Detect which cell encompasses the target text, then output its [x, y] center coordinate. 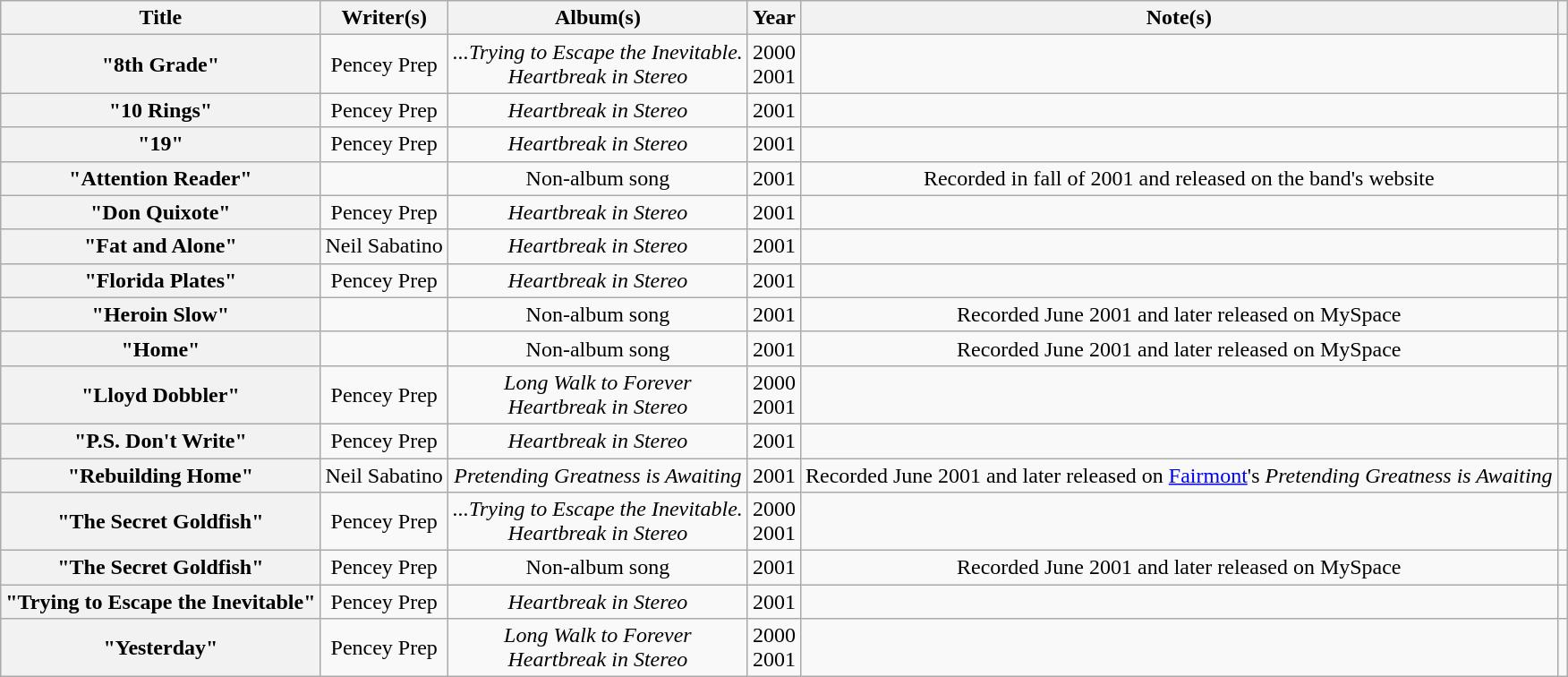
"19" [161, 144]
Note(s) [1179, 18]
"P.S. Don't Write" [161, 441]
Album(s) [598, 18]
Title [161, 18]
"Lloyd Dobbler" [161, 394]
"Fat and Alone" [161, 246]
"Attention Reader" [161, 178]
"Heroin Slow" [161, 314]
Pretending Greatness is Awaiting [598, 476]
"10 Rings" [161, 110]
Recorded June 2001 and later released on Fairmont's Pretending Greatness is Awaiting [1179, 476]
"Trying to Escape the Inevitable" [161, 602]
"Yesterday" [161, 648]
"Home" [161, 348]
"8th Grade" [161, 64]
Writer(s) [384, 18]
"Rebuilding Home" [161, 476]
Recorded in fall of 2001 and released on the band's website [1179, 178]
"Florida Plates" [161, 280]
Year [773, 18]
"Don Quixote" [161, 212]
